Determine the [X, Y] coordinate at the center of the cell enclosing the given text.  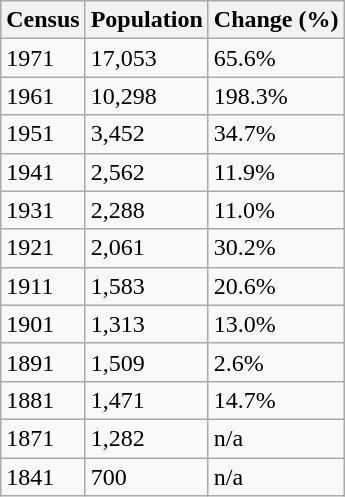
10,298 [146, 96]
2,061 [146, 248]
1931 [43, 210]
11.0% [276, 210]
1971 [43, 58]
14.7% [276, 400]
1911 [43, 286]
65.6% [276, 58]
1,509 [146, 362]
1951 [43, 134]
11.9% [276, 172]
1901 [43, 324]
20.6% [276, 286]
Population [146, 20]
1961 [43, 96]
1841 [43, 477]
1881 [43, 400]
1871 [43, 438]
17,053 [146, 58]
2.6% [276, 362]
198.3% [276, 96]
1,282 [146, 438]
Census [43, 20]
1,313 [146, 324]
Change (%) [276, 20]
13.0% [276, 324]
700 [146, 477]
1921 [43, 248]
1891 [43, 362]
34.7% [276, 134]
2,562 [146, 172]
1,471 [146, 400]
30.2% [276, 248]
3,452 [146, 134]
2,288 [146, 210]
1,583 [146, 286]
1941 [43, 172]
